Locate the cell with the specified text and output its [X, Y] center coordinate. 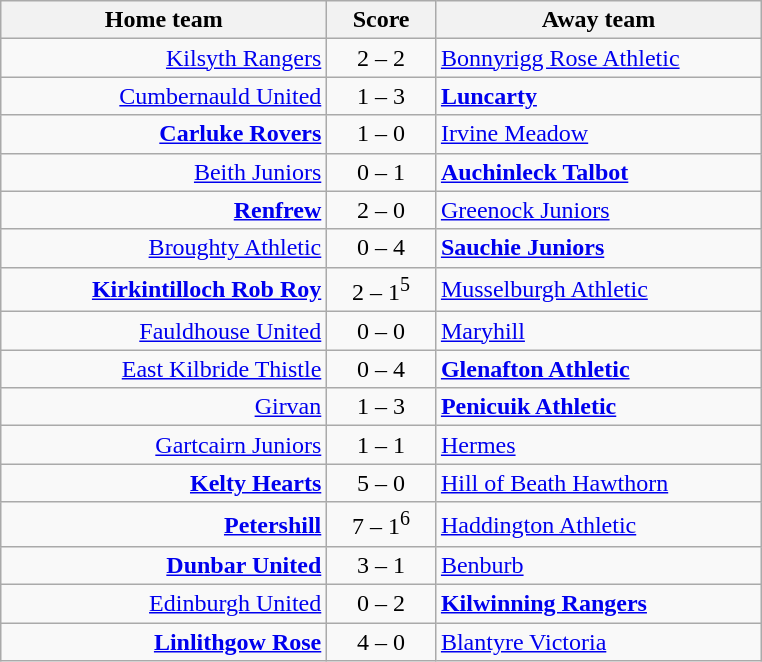
Hermes [598, 445]
Hill of Beath Hawthorn [598, 483]
2 – 15 [382, 290]
Kelty Hearts [164, 483]
7 – 16 [382, 524]
0 – 2 [382, 604]
1 – 1 [382, 445]
Irvine Meadow [598, 134]
0 – 0 [382, 331]
Home team [164, 20]
Blantyre Victoria [598, 642]
Glenafton Athletic [598, 369]
Carluke Rovers [164, 134]
Girvan [164, 407]
Fauldhouse United [164, 331]
Gartcairn Juniors [164, 445]
Score [382, 20]
Benburb [598, 566]
Renfrew [164, 210]
2 – 2 [382, 58]
Dunbar United [164, 566]
Kilwinning Rangers [598, 604]
Beith Juniors [164, 172]
Sauchie Juniors [598, 248]
Kilsyth Rangers [164, 58]
0 – 1 [382, 172]
Edinburgh United [164, 604]
Auchinleck Talbot [598, 172]
Greenock Juniors [598, 210]
Luncarty [598, 96]
Away team [598, 20]
1 – 0 [382, 134]
Linlithgow Rose [164, 642]
Haddington Athletic [598, 524]
East Kilbride Thistle [164, 369]
2 – 0 [382, 210]
5 – 0 [382, 483]
Petershill [164, 524]
Maryhill [598, 331]
Musselburgh Athletic [598, 290]
Cumbernauld United [164, 96]
Penicuik Athletic [598, 407]
4 – 0 [382, 642]
Broughty Athletic [164, 248]
Kirkintilloch Rob Roy [164, 290]
Bonnyrigg Rose Athletic [598, 58]
3 – 1 [382, 566]
